Locate the cell with the specified text and output its [X, Y] center coordinate. 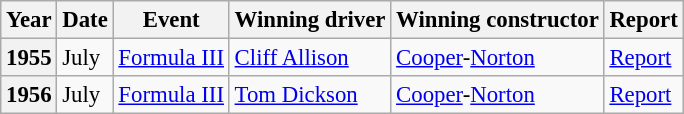
Tom Dickson [310, 95]
Date [85, 20]
1956 [29, 95]
Year [29, 20]
Cliff Allison [310, 58]
Winning driver [310, 20]
Event [171, 20]
Winning constructor [498, 20]
1955 [29, 58]
